Determine the [X, Y] coordinate at the center of the cell enclosing the given text.  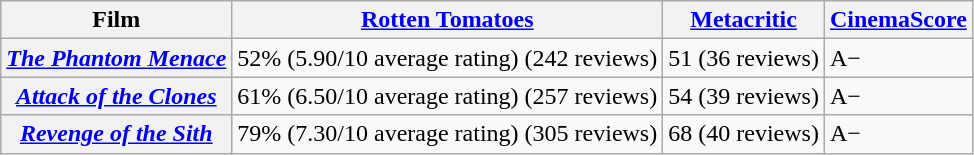
Revenge of the Sith [116, 134]
Attack of the Clones [116, 96]
61% (6.50/10 average rating) (257 reviews) [448, 96]
68 (40 reviews) [744, 134]
Rotten Tomatoes [448, 20]
52% (5.90/10 average rating) (242 reviews) [448, 58]
Metacritic [744, 20]
79% (7.30/10 average rating) (305 reviews) [448, 134]
CinemaScore [898, 20]
Film [116, 20]
54 (39 reviews) [744, 96]
The Phantom Menace [116, 58]
51 (36 reviews) [744, 58]
